For the text-containing cell, return its midpoint in [X, Y] coordinate format. 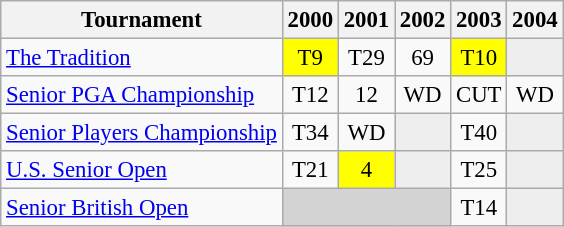
T34 [310, 133]
2003 [479, 20]
T10 [479, 58]
T29 [366, 58]
T9 [310, 58]
U.S. Senior Open [142, 170]
2001 [366, 20]
T40 [479, 133]
2000 [310, 20]
CUT [479, 95]
2004 [535, 20]
4 [366, 170]
69 [422, 58]
T21 [310, 170]
Tournament [142, 20]
12 [366, 95]
Senior Players Championship [142, 133]
T25 [479, 170]
T14 [479, 208]
T12 [310, 95]
The Tradition [142, 58]
Senior British Open [142, 208]
Senior PGA Championship [142, 95]
2002 [422, 20]
